Return (X, Y) of the center of cell containing provided text 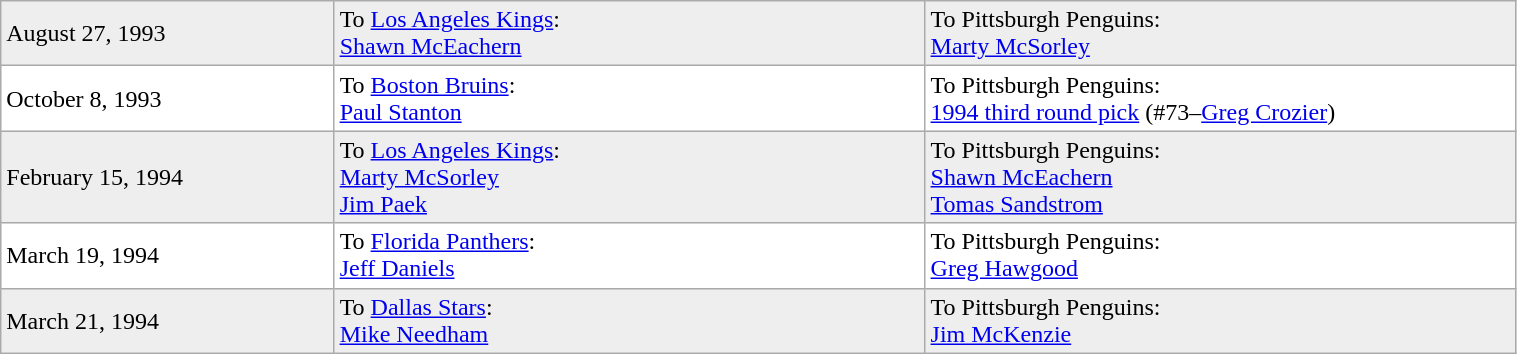
To Pittsburgh Penguins:1994 third round pick (#73–Greg Crozier) (1220, 98)
February 15, 1994 (168, 177)
March 21, 1994 (168, 320)
To Boston Bruins:Paul Stanton (630, 98)
To Florida Panthers:Jeff Daniels (630, 256)
To Pittsburgh Penguins:Greg Hawgood (1220, 256)
To Los Angeles Kings:Shawn McEachern (630, 34)
To Pittsburgh Penguins:Marty McSorley (1220, 34)
To Pittsburgh Penguins:Jim McKenzie (1220, 320)
March 19, 1994 (168, 256)
To Pittsburgh Penguins:Shawn McEachernTomas Sandstrom (1220, 177)
To Los Angeles Kings:Marty McSorleyJim Paek (630, 177)
October 8, 1993 (168, 98)
August 27, 1993 (168, 34)
To Dallas Stars:Mike Needham (630, 320)
